Pinpoint the cell where the given text exists, returning its [x, y] midpoint coordinate. 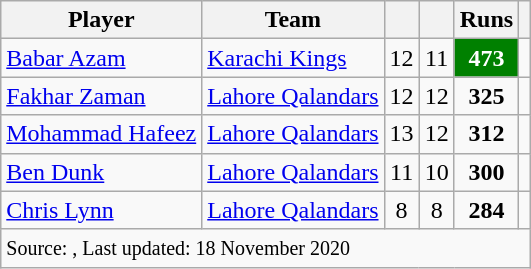
325 [486, 96]
300 [486, 172]
Player [102, 20]
Babar Azam [102, 58]
312 [486, 134]
10 [436, 172]
Team [293, 20]
284 [486, 210]
Mohammad Hafeez [102, 134]
473 [486, 58]
Source: , Last updated: 18 November 2020 [266, 248]
13 [402, 134]
Ben Dunk [102, 172]
Karachi Kings [293, 58]
Chris Lynn [102, 210]
Runs [486, 20]
Fakhar Zaman [102, 96]
